Identify which cell holds the provided text, then report its (x, y) central coordinate. 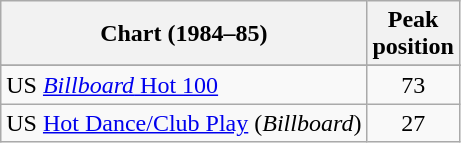
73 (413, 85)
27 (413, 123)
US Billboard Hot 100 (184, 85)
US Hot Dance/Club Play (Billboard) (184, 123)
Peakposition (413, 34)
Chart (1984–85) (184, 34)
